Return (x, y) of the center of cell containing provided text 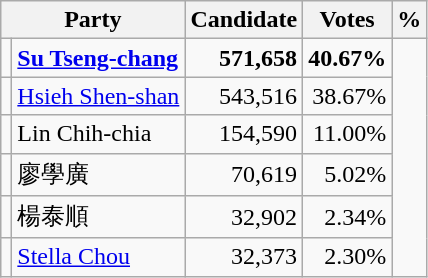
70,619 (244, 174)
571,658 (244, 58)
2.34% (348, 218)
32,373 (244, 257)
38.67% (348, 96)
楊泰順 (98, 218)
32,902 (244, 218)
Party (93, 20)
Lin Chih-chia (98, 134)
5.02% (348, 174)
Stella Chou (98, 257)
2.30% (348, 257)
廖學廣 (98, 174)
40.67% (348, 58)
% (410, 20)
Candidate (244, 20)
Su Tseng-chang (98, 58)
154,590 (244, 134)
11.00% (348, 134)
Votes (348, 20)
543,516 (244, 96)
Hsieh Shen-shan (98, 96)
